Determine the (x, y) coordinate at the center of the cell enclosing the given text.  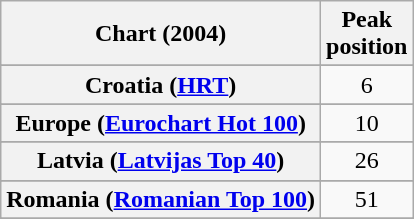
Latvia (Latvijas Top 40) (161, 161)
Croatia (HRT) (161, 85)
Europe (Eurochart Hot 100) (161, 123)
51 (367, 199)
10 (367, 123)
6 (367, 85)
Chart (2004) (161, 34)
26 (367, 161)
Peakposition (367, 34)
Romania (Romanian Top 100) (161, 199)
